From the cell containing the given text, extract its center point as (X, Y) coordinate. 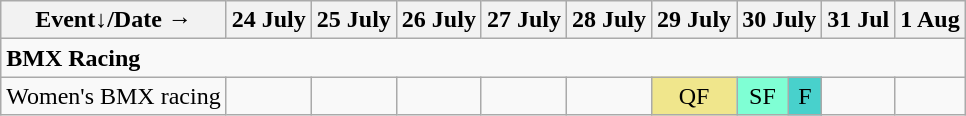
Women's BMX racing (114, 96)
31 Jul (858, 20)
28 July (608, 20)
25 July (354, 20)
24 July (268, 20)
26 July (438, 20)
QF (694, 96)
SF (763, 96)
1 Aug (930, 20)
30 July (780, 20)
29 July (694, 20)
Event↓/Date → (114, 20)
F (804, 96)
BMX Racing (483, 58)
27 July (524, 20)
